For the text-containing cell, return its midpoint in [x, y] coordinate format. 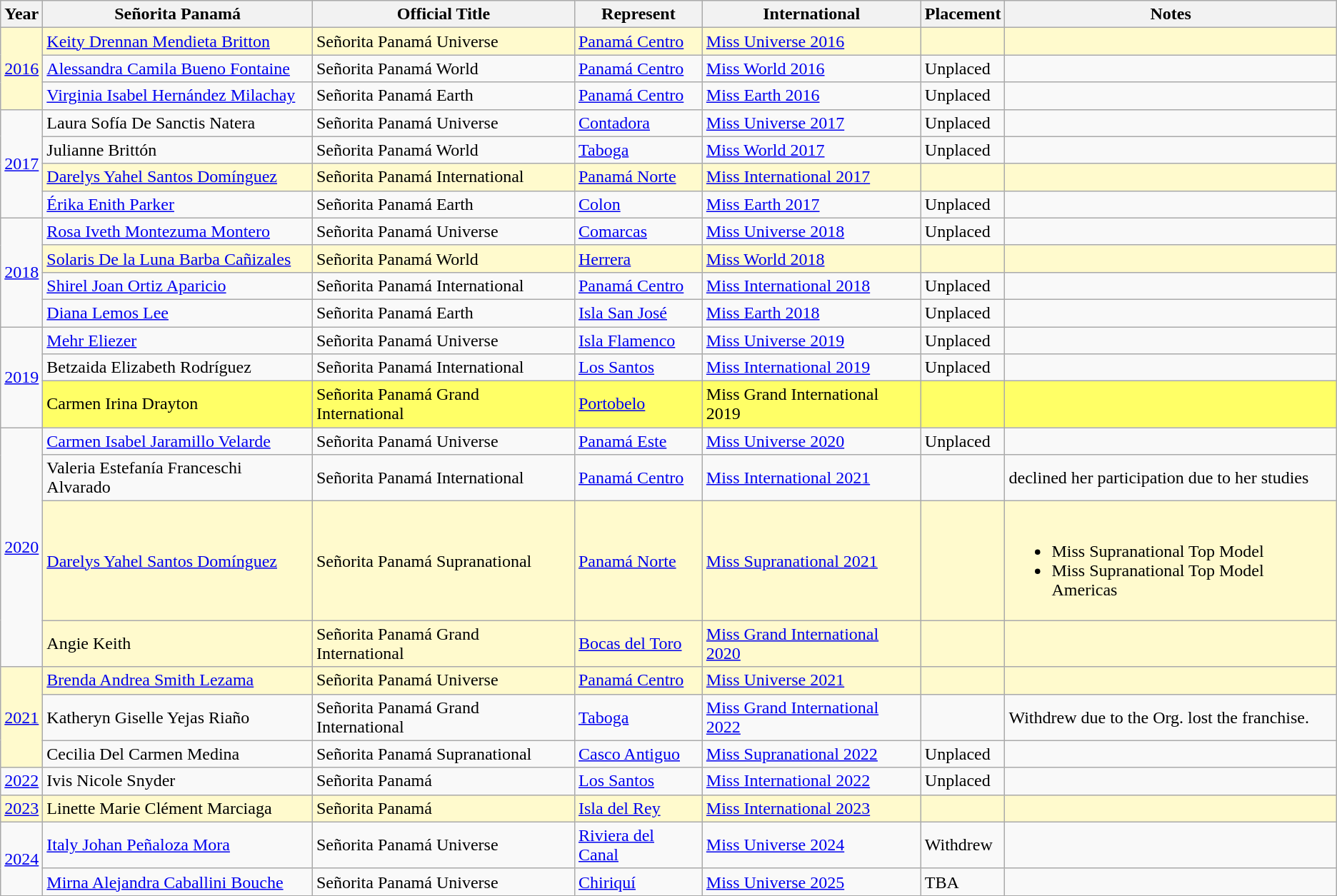
Miss Earth 2017 [811, 204]
Angie Keith [178, 644]
Miss Universe 2024 [811, 845]
2016 [21, 69]
Linette Marie Clément Marciaga [178, 808]
Katheryn Giselle Yejas Riaño [178, 717]
Miss Grand International 2022 [811, 717]
Shirel Joan Ortiz Aparicio [178, 286]
Alessandra Camila Bueno Fontaine [178, 69]
Diana Lemos Lee [178, 313]
Casco Antiguo [639, 754]
Miss Grand International 2020 [811, 644]
Miss International 2018 [811, 286]
2021 [21, 717]
Comarcas [639, 231]
Carmen Irina Drayton [178, 404]
Carmen Isabel Jaramillo Velarde [178, 441]
Contadora [639, 123]
Placement [963, 14]
Miss Earth 2016 [811, 96]
Miss International 2019 [811, 368]
Cecilia Del Carmen Medina [178, 754]
Miss Supranational 2022 [811, 754]
Herrera [639, 258]
Year [21, 14]
Isla Flamenco [639, 341]
Withdrew due to the Org. lost the franchise. [1171, 717]
Isla San José [639, 313]
Chiriquí [639, 882]
Miss Grand International 2019 [811, 404]
Mirna Alejandra Caballini Bouche [178, 882]
Virginia Isabel Hernández Milachay [178, 96]
Represent [639, 14]
Riviera del Canal [639, 845]
Miss International 2022 [811, 781]
Bocas del Toro [639, 644]
Mehr Eliezer [178, 341]
Miss Universe 2018 [811, 231]
Colon [639, 204]
TBA [963, 882]
2023 [21, 808]
Valeria Estefanía Franceschi Alvarado [178, 478]
Italy Johan Peñaloza Mora [178, 845]
Laura Sofía De Sanctis Natera [178, 123]
Julianne Brittón [178, 150]
Miss World 2016 [811, 69]
Panamá Este [639, 441]
Betzaida Elizabeth Rodríguez [178, 368]
Miss International 2023 [811, 808]
2017 [21, 163]
Miss World 2017 [811, 150]
Miss Supranational 2021 [811, 561]
Keity Drennan Mendieta Britton [178, 41]
Miss Universe 2020 [811, 441]
Miss International 2021 [811, 478]
International [811, 14]
2024 [21, 858]
Miss World 2018 [811, 258]
Miss Earth 2018 [811, 313]
Miss Universe 2019 [811, 341]
Withdrew [963, 845]
Miss Universe 2017 [811, 123]
Érika Enith Parker [178, 204]
Isla del Rey [639, 808]
2019 [21, 377]
2018 [21, 272]
Miss Universe 2025 [811, 882]
Brenda Andrea Smith Lezama [178, 680]
Official Title [443, 14]
declined her participation due to her studies [1171, 478]
Rosa Iveth Montezuma Montero [178, 231]
Miss Supranational Top ModelMiss Supranational Top Model Americas [1171, 561]
Notes [1171, 14]
Portobelo [639, 404]
Miss Universe 2021 [811, 680]
Miss International 2017 [811, 177]
Solaris De la Luna Barba Cañizales [178, 258]
2022 [21, 781]
2020 [21, 547]
Miss Universe 2016 [811, 41]
Ivis Nicole Snyder [178, 781]
